Provide the [x, y] coordinate of the cell's center where the given text is located.  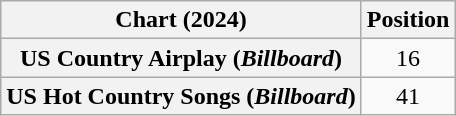
Position [408, 20]
US Hot Country Songs (Billboard) [181, 96]
US Country Airplay (Billboard) [181, 58]
16 [408, 58]
41 [408, 96]
Chart (2024) [181, 20]
